Find where the given text appears and provide that cell's center as [x, y] coordinate. 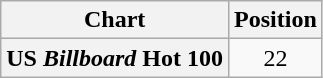
Chart [115, 20]
22 [276, 58]
US Billboard Hot 100 [115, 58]
Position [276, 20]
